Find where the given text appears and provide that cell's center as (X, Y) coordinate. 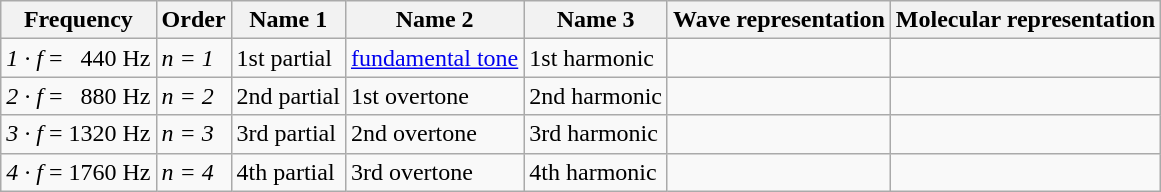
1st partial (288, 58)
fundamental tone (434, 58)
n = 4 (194, 172)
2 · f = 880 Hz (78, 96)
Frequency (78, 20)
3rd overtone (434, 172)
Name 2 (434, 20)
4th harmonic (596, 172)
Wave representation (778, 20)
2nd harmonic (596, 96)
1 · f = 440 Hz (78, 58)
3rd harmonic (596, 134)
n = 3 (194, 134)
Name 3 (596, 20)
3 · f = 1320 Hz (78, 134)
2nd partial (288, 96)
n = 1 (194, 58)
n = 2 (194, 96)
1st harmonic (596, 58)
1st overtone (434, 96)
4 · f = 1760 Hz (78, 172)
4th partial (288, 172)
2nd overtone (434, 134)
3rd partial (288, 134)
Name 1 (288, 20)
Molecular representation (1025, 20)
Order (194, 20)
